Provide the (X, Y) coordinate of the cell's center where the given text is located.  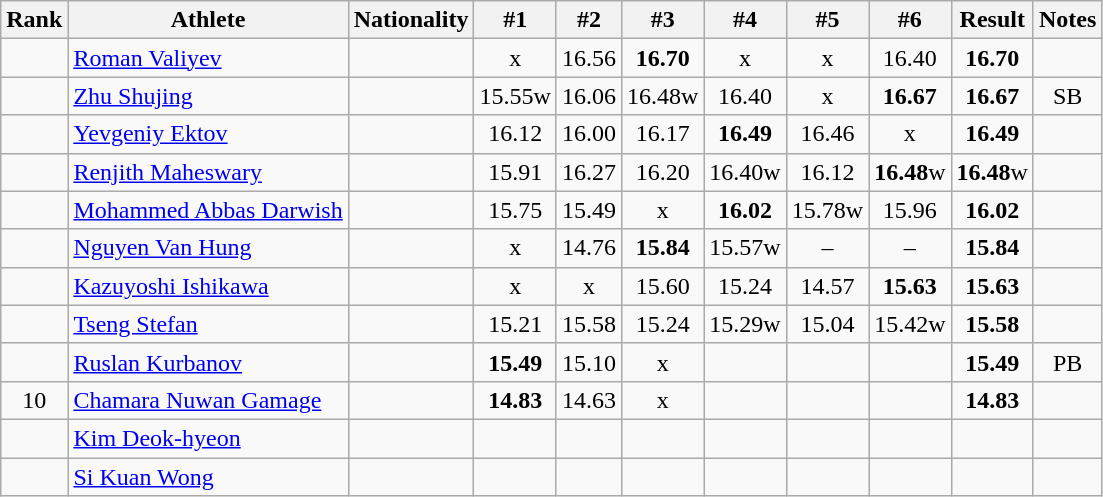
16.06 (588, 96)
Nationality (411, 20)
PB (1067, 362)
#5 (827, 20)
Result (992, 20)
Yevgeniy Ektov (208, 134)
15.42w (910, 324)
15.78w (827, 210)
Notes (1067, 20)
16.27 (588, 172)
16.56 (588, 58)
16.20 (662, 172)
Rank (34, 20)
15.10 (588, 362)
#6 (910, 20)
16.00 (588, 134)
15.60 (662, 286)
14.63 (588, 400)
15.91 (515, 172)
Ruslan Kurbanov (208, 362)
Tseng Stefan (208, 324)
16.40w (745, 172)
14.57 (827, 286)
Nguyen Van Hung (208, 248)
#1 (515, 20)
#2 (588, 20)
15.29w (745, 324)
10 (34, 400)
Roman Valiyev (208, 58)
15.04 (827, 324)
16.17 (662, 134)
Zhu Shujing (208, 96)
15.96 (910, 210)
15.21 (515, 324)
Kim Deok-hyeon (208, 438)
15.57w (745, 248)
#4 (745, 20)
Mohammed Abbas Darwish (208, 210)
Chamara Nuwan Gamage (208, 400)
15.55w (515, 96)
16.46 (827, 134)
15.75 (515, 210)
Renjith Maheswary (208, 172)
Si Kuan Wong (208, 477)
#3 (662, 20)
Kazuyoshi Ishikawa (208, 286)
14.76 (588, 248)
SB (1067, 96)
Athlete (208, 20)
